Determine the (x, y) coordinate at the center of the cell enclosing the given text.  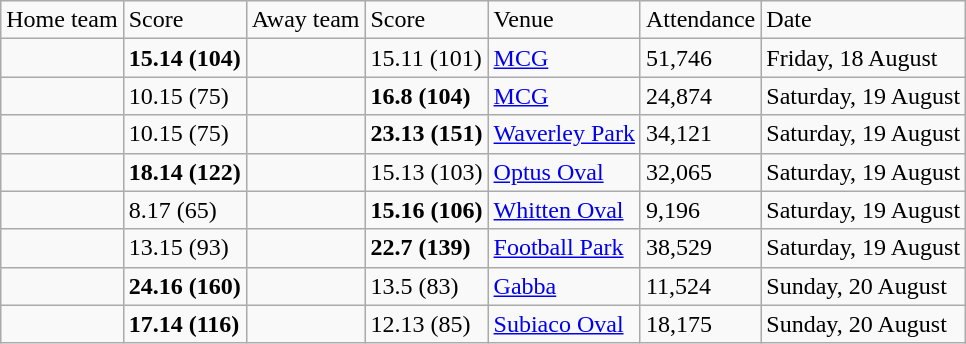
Gabba (564, 286)
Home team (62, 20)
34,121 (700, 134)
Whitten Oval (564, 210)
23.13 (151) (426, 134)
Venue (564, 20)
Friday, 18 August (864, 58)
16.8 (104) (426, 96)
15.16 (106) (426, 210)
8.17 (65) (184, 210)
24,874 (700, 96)
Waverley Park (564, 134)
51,746 (700, 58)
Subiaco Oval (564, 324)
17.14 (116) (184, 324)
18,175 (700, 324)
38,529 (700, 248)
15.14 (104) (184, 58)
13.5 (83) (426, 286)
Away team (306, 20)
15.11 (101) (426, 58)
24.16 (160) (184, 286)
Football Park (564, 248)
12.13 (85) (426, 324)
15.13 (103) (426, 172)
Date (864, 20)
Optus Oval (564, 172)
18.14 (122) (184, 172)
9,196 (700, 210)
11,524 (700, 286)
22.7 (139) (426, 248)
13.15 (93) (184, 248)
Attendance (700, 20)
32,065 (700, 172)
